Capture the cell that displays the provided text and extract its (X, Y) central coordinate. 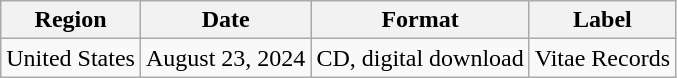
United States (71, 58)
Format (420, 20)
Region (71, 20)
August 23, 2024 (225, 58)
Label (602, 20)
Vitae Records (602, 58)
Date (225, 20)
CD, digital download (420, 58)
